For the text-containing cell, return its midpoint in [X, Y] coordinate format. 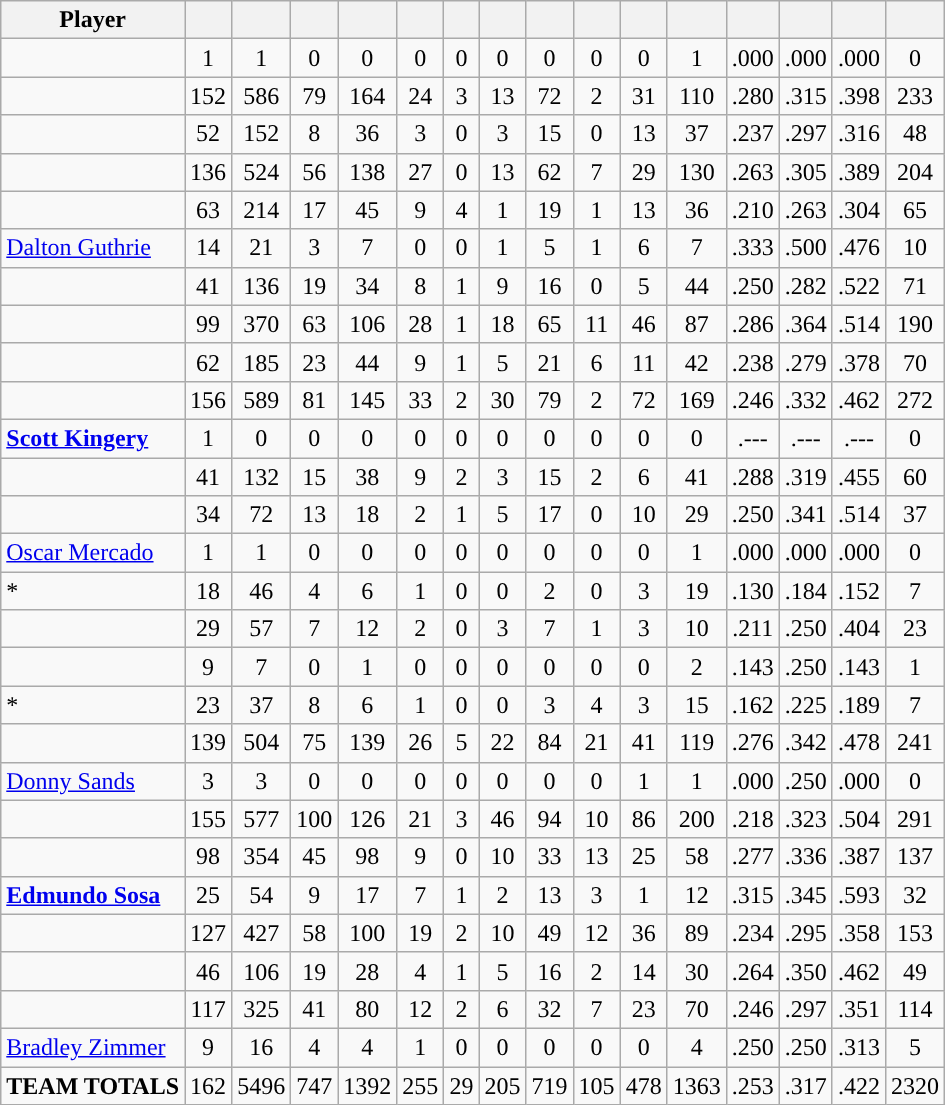
.345 [806, 895]
31 [644, 96]
370 [262, 324]
.364 [806, 324]
.500 [806, 248]
.130 [752, 591]
110 [696, 96]
.522 [858, 286]
325 [262, 1009]
119 [696, 743]
86 [644, 819]
185 [262, 362]
.333 [752, 248]
.218 [752, 819]
.184 [806, 591]
145 [368, 400]
137 [914, 857]
.351 [858, 1009]
.286 [752, 324]
38 [368, 477]
153 [914, 933]
.336 [806, 857]
89 [696, 933]
190 [914, 324]
.404 [858, 629]
99 [208, 324]
.316 [858, 134]
524 [262, 172]
747 [314, 1085]
504 [262, 743]
.358 [858, 933]
Edmundo Sosa [93, 895]
.162 [752, 705]
TEAM TOTALS [93, 1085]
48 [914, 134]
.279 [806, 362]
22 [502, 743]
2320 [914, 1085]
.378 [858, 362]
.476 [858, 248]
.305 [806, 172]
.280 [752, 96]
478 [644, 1085]
57 [262, 629]
233 [914, 96]
.152 [858, 591]
164 [368, 96]
Oscar Mercado [93, 553]
354 [262, 857]
255 [420, 1085]
.238 [752, 362]
Bradley Zimmer [93, 1047]
272 [914, 400]
81 [314, 400]
.313 [858, 1047]
87 [696, 324]
427 [262, 933]
.350 [806, 971]
.593 [858, 895]
.253 [752, 1085]
.478 [858, 743]
27 [420, 172]
214 [262, 210]
205 [502, 1085]
24 [420, 96]
54 [262, 895]
169 [696, 400]
241 [914, 743]
60 [914, 477]
.398 [858, 96]
5496 [262, 1085]
75 [314, 743]
.387 [858, 857]
56 [314, 172]
71 [914, 286]
80 [368, 1009]
126 [368, 819]
719 [550, 1085]
.211 [752, 629]
204 [914, 172]
.295 [806, 933]
.504 [858, 819]
.288 [752, 477]
94 [550, 819]
.319 [806, 477]
42 [696, 362]
.189 [858, 705]
.264 [752, 971]
.455 [858, 477]
.389 [858, 172]
.225 [806, 705]
162 [208, 1085]
.342 [806, 743]
114 [914, 1009]
.323 [806, 819]
.304 [858, 210]
.277 [752, 857]
84 [550, 743]
.332 [806, 400]
156 [208, 400]
Scott Kingery [93, 438]
132 [262, 477]
589 [262, 400]
.276 [752, 743]
26 [420, 743]
155 [208, 819]
138 [368, 172]
.341 [806, 515]
1392 [368, 1085]
Player [93, 20]
200 [696, 819]
127 [208, 933]
586 [262, 96]
291 [914, 819]
1363 [696, 1085]
52 [208, 134]
105 [596, 1085]
.234 [752, 933]
.282 [806, 286]
Dalton Guthrie [93, 248]
117 [208, 1009]
130 [696, 172]
Donny Sands [93, 781]
577 [262, 819]
.317 [806, 1085]
.422 [858, 1085]
.237 [752, 134]
.210 [752, 210]
